Identify which cell holds the provided text, then report its [X, Y] central coordinate. 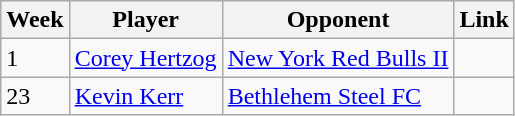
New York Red Bulls II [338, 58]
Player [146, 20]
1 [35, 58]
Opponent [338, 20]
Corey Hertzog [146, 58]
Bethlehem Steel FC [338, 96]
Week [35, 20]
Kevin Kerr [146, 96]
23 [35, 96]
Link [484, 20]
